Output the [x, y] coordinate of the center of the cell containing the given text.  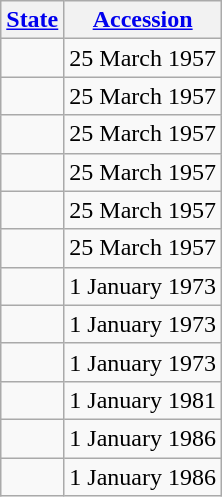
1 January 1981 [143, 400]
State [32, 20]
Accession [143, 20]
